Return the [X, Y] coordinate for the center point of the cell that contains the specified text.  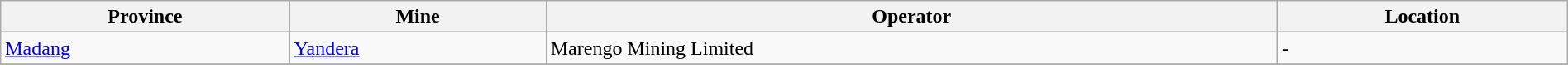
Madang [146, 48]
Province [146, 17]
Yandera [418, 48]
Operator [911, 17]
Mine [418, 17]
Location [1422, 17]
- [1422, 48]
Marengo Mining Limited [911, 48]
